Scan for the cell matching the given text and deliver its [X, Y] coordinate at center. 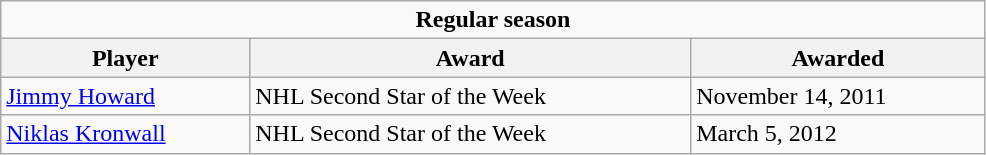
Regular season [493, 20]
Niklas Kronwall [126, 134]
Awarded [838, 58]
Jimmy Howard [126, 96]
March 5, 2012 [838, 134]
November 14, 2011 [838, 96]
Player [126, 58]
Award [470, 58]
